Output the [X, Y] coordinate of the center of the cell containing the given text.  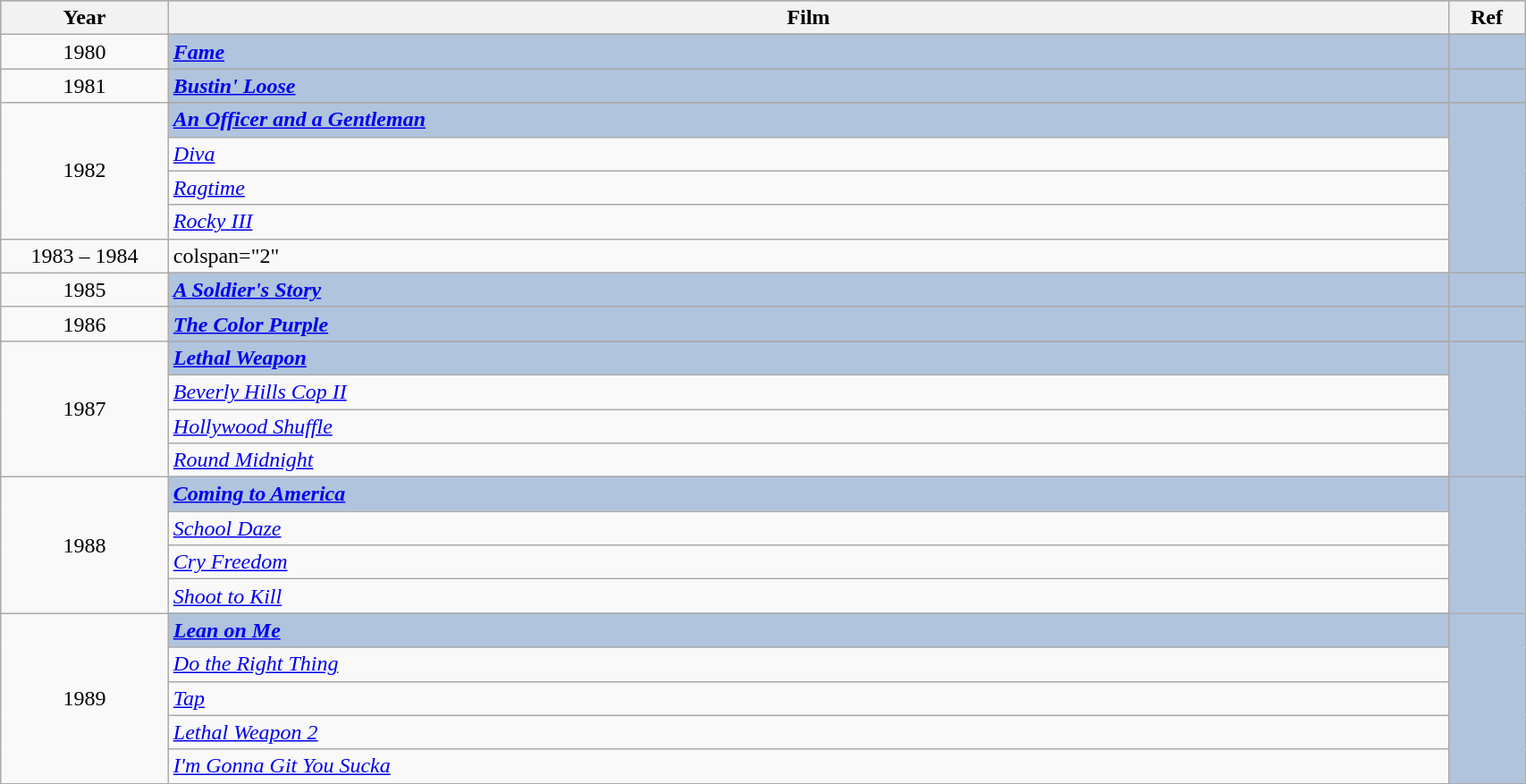
1986 [85, 324]
A Soldier's Story [808, 290]
Lethal Weapon [808, 358]
Ragtime [808, 188]
1988 [85, 545]
Tap [808, 698]
Beverly Hills Cop II [808, 392]
1981 [85, 86]
Ref [1486, 18]
Lethal Weapon 2 [808, 732]
Lean on Me [808, 630]
1985 [85, 290]
Hollywood Shuffle [808, 426]
Rocky III [808, 222]
I'm Gonna Git You Sucka [808, 766]
An Officer and a Gentleman [808, 120]
colspan="2" [808, 256]
1983 – 1984 [85, 256]
1982 [85, 171]
Film [808, 18]
Bustin' Loose [808, 86]
Diva [808, 154]
The Color Purple [808, 324]
Fame [808, 52]
Year [85, 18]
Shoot to Kill [808, 596]
Cry Freedom [808, 562]
1989 [85, 698]
Coming to America [808, 494]
School Daze [808, 528]
Do the Right Thing [808, 664]
1987 [85, 409]
1980 [85, 52]
Round Midnight [808, 460]
